Locate the cell with the specified text and output its [x, y] center coordinate. 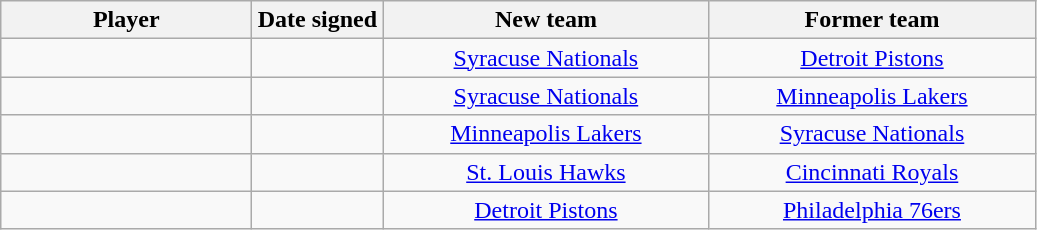
Philadelphia 76ers [872, 210]
New team [546, 20]
St. Louis Hawks [546, 172]
Cincinnati Royals [872, 172]
Former team [872, 20]
Player [126, 20]
Date signed [318, 20]
